Provide the (X, Y) coordinate of the cell's center where the given text is located.  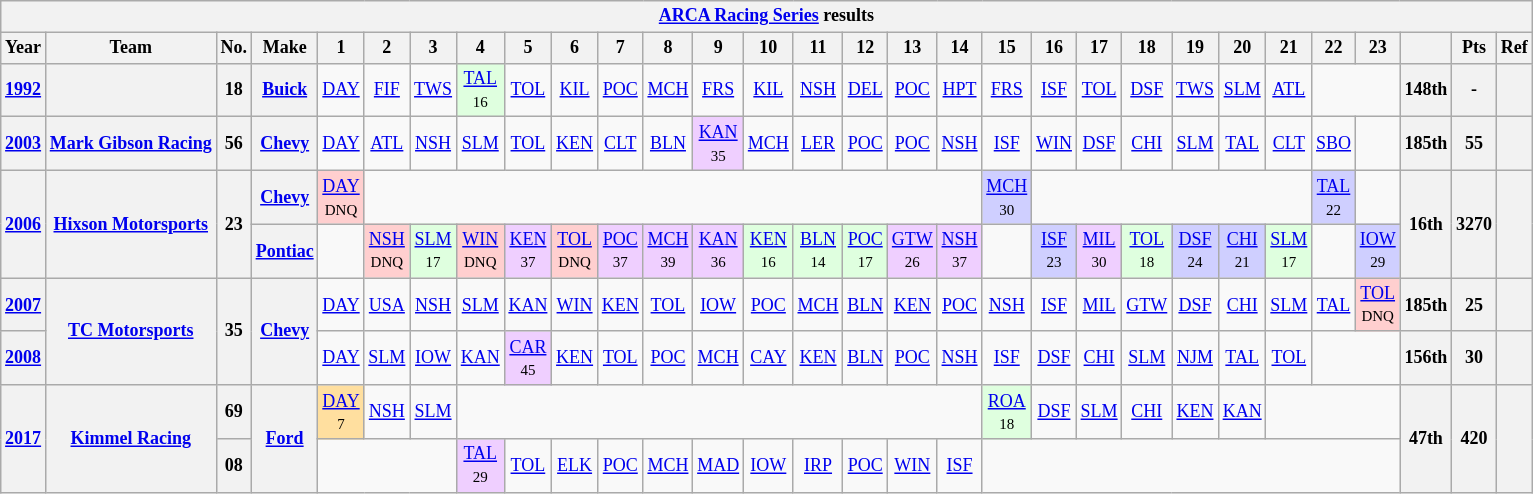
3 (434, 48)
12 (866, 48)
22 (1334, 48)
11 (818, 48)
08 (234, 466)
25 (1474, 305)
GTW26 (913, 251)
8 (668, 48)
148th (1426, 90)
56 (234, 144)
SBO (1334, 144)
4 (480, 48)
TAL22 (1334, 197)
No. (234, 48)
Pontiac (284, 251)
2007 (24, 305)
69 (234, 412)
NJM (1196, 358)
10 (768, 48)
KAN36 (718, 251)
KAN35 (718, 144)
2003 (24, 144)
GTW (1147, 305)
Year (24, 48)
ELK (575, 466)
POC37 (620, 251)
FIF (387, 90)
IOW29 (1378, 251)
MIL (1099, 305)
USA (387, 305)
2017 (24, 438)
1 (341, 48)
35 (234, 332)
20 (1242, 48)
Mark Gibson Racing (130, 144)
LER (818, 144)
Ford (284, 438)
MCH39 (668, 251)
ROA18 (1007, 412)
TOL18 (1147, 251)
DAYDNQ (341, 197)
KEN16 (768, 251)
420 (1474, 438)
TC Motorsports (130, 332)
16 (1054, 48)
156th (1426, 358)
5 (528, 48)
Ref (1514, 48)
1992 (24, 90)
CAR45 (528, 358)
DSF24 (1196, 251)
19 (1196, 48)
21 (1289, 48)
9 (718, 48)
- (1474, 90)
HPT (960, 90)
CAY (768, 358)
2008 (24, 358)
MCH30 (1007, 197)
2 (387, 48)
NSHDNQ (387, 251)
55 (1474, 144)
DEL (866, 90)
IRP (818, 466)
47th (1426, 438)
NSH37 (960, 251)
TAL29 (480, 466)
TAL16 (480, 90)
3270 (1474, 224)
KEN37 (528, 251)
DAY7 (341, 412)
ARCA Racing Series results (766, 16)
Buick (284, 90)
MAD (718, 466)
WINDNQ (480, 251)
POC17 (866, 251)
CHI21 (1242, 251)
30 (1474, 358)
ISF23 (1054, 251)
Pts (1474, 48)
13 (913, 48)
Hixson Motorsports (130, 224)
BLN14 (818, 251)
Team (130, 48)
17 (1099, 48)
7 (620, 48)
14 (960, 48)
6 (575, 48)
2006 (24, 224)
MIL30 (1099, 251)
Make (284, 48)
15 (1007, 48)
16th (1426, 224)
Kimmel Racing (130, 438)
